Output the (X, Y) coordinate of the center of the cell containing the given text.  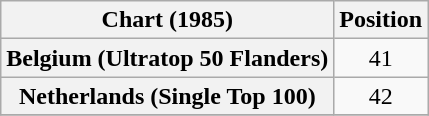
41 (381, 58)
Position (381, 20)
Chart (1985) (168, 20)
Netherlands (Single Top 100) (168, 96)
42 (381, 96)
Belgium (Ultratop 50 Flanders) (168, 58)
